Detect which cell encompasses the target text, then output its [x, y] center coordinate. 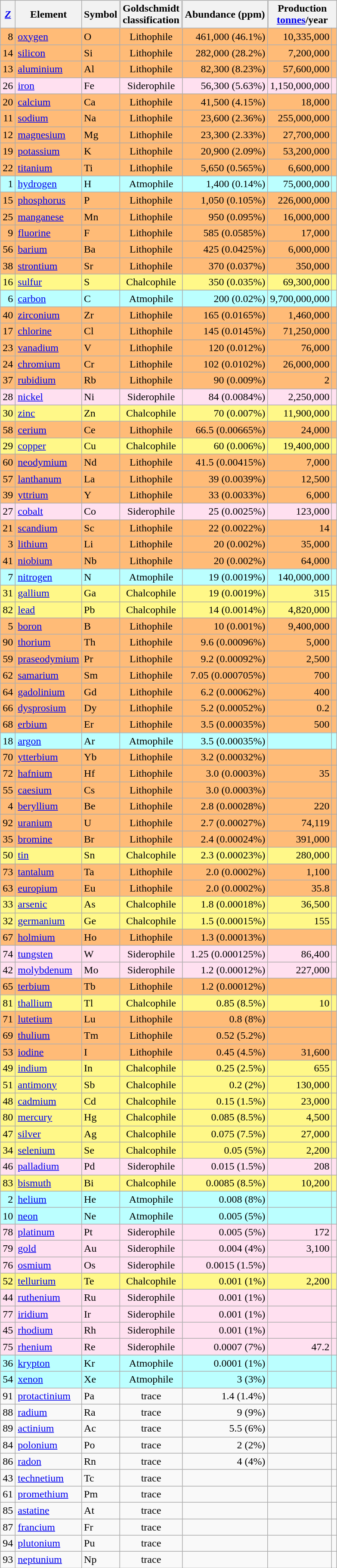
3.2 (0.00032%) [225, 757]
27 [8, 512]
praseodymium [49, 659]
erbium [49, 724]
350,000 [300, 266]
39 (0.0039%) [225, 479]
19,400,000 [300, 446]
34 [8, 1150]
50 [8, 855]
53,200,000 [300, 151]
bromine [49, 839]
2.3 (0.00023%) [225, 855]
ruthenium [49, 1298]
actinium [49, 1429]
1.5 (0.00015%) [225, 921]
H [101, 184]
tungsten [49, 954]
0.2 [300, 708]
Pb [101, 610]
Ir [101, 1314]
41,500 (4.15%) [225, 102]
Sr [101, 266]
K [101, 151]
bismuth [49, 1183]
Eu [101, 888]
26 [8, 86]
370 (0.037%) [225, 266]
cadmium [49, 1101]
123,000 [300, 512]
425 (0.0425%) [225, 250]
Sn [101, 855]
21 [8, 528]
10,335,000 [300, 37]
27,000 [300, 1134]
28 [8, 397]
caesium [49, 790]
Re [101, 1347]
B [101, 626]
37 [8, 380]
xenon [49, 1380]
helium [49, 1199]
22 [8, 167]
77 [8, 1314]
3 (3%) [225, 1380]
Be [101, 806]
2.4 (0.00024%) [225, 839]
antimony [49, 1085]
39 [8, 495]
9,400,000 [300, 626]
holmium [49, 937]
0.2 (2%) [225, 1085]
1,400 (0.14%) [225, 184]
He [101, 1199]
gallium [49, 593]
33 (0.0033%) [225, 495]
samarium [49, 675]
Nd [101, 462]
220 [300, 806]
87 [8, 1527]
35.8 [300, 888]
66 [8, 708]
hafnium [49, 774]
23,000 [300, 1101]
Ac [101, 1429]
282,000 (28.2%) [225, 53]
Cl [101, 331]
64,000 [300, 561]
neptunium [49, 1560]
chlorine [49, 331]
V [101, 348]
71 [8, 1019]
0.52 (5.2%) [225, 1036]
51 [8, 1085]
C [101, 299]
23,600 (2.36%) [225, 118]
protactinium [49, 1396]
60 [8, 462]
Th [101, 642]
Pm [101, 1494]
Ru [101, 1298]
0.085 (8.5%) [225, 1117]
30 [8, 413]
Tb [101, 986]
At [101, 1510]
Po [101, 1445]
1.4 (1.4%) [225, 1396]
cobalt [49, 512]
tantalum [49, 872]
5.5 (6%) [225, 1429]
23,300 (2.33%) [225, 135]
80 [8, 1117]
0.004 (4%) [225, 1248]
mercury [49, 1117]
47 [8, 1134]
Pt [101, 1232]
74 [8, 954]
79 [8, 1248]
255,000,000 [300, 118]
ytterbium [49, 757]
Sb [101, 1085]
W [101, 954]
10 (0.001%) [225, 626]
172 [300, 1232]
6,000,000 [300, 250]
73 [8, 872]
655 [300, 1068]
7,200,000 [300, 53]
89 [8, 1429]
66.5 (0.00665%) [225, 429]
1,460,000 [300, 315]
polonium [49, 1445]
20,900 (2.09%) [225, 151]
0.25 (2.5%) [225, 1068]
uranium [49, 823]
78 [8, 1232]
200 (0.02%) [225, 299]
Ar [101, 741]
5 [8, 626]
Te [101, 1281]
Ti [101, 167]
83 [8, 1183]
Ga [101, 593]
17 [8, 331]
11,900,000 [300, 413]
57 [8, 479]
radon [49, 1461]
27,700,000 [300, 135]
dysprosium [49, 708]
rhenium [49, 1347]
38 [8, 266]
81 [8, 1003]
Cu [101, 446]
82,300 (8.23%) [225, 69]
terbium [49, 986]
lithium [49, 544]
plutonium [49, 1543]
Mn [101, 216]
74,119 [300, 823]
Goldschmidt classification [151, 15]
91 [8, 1396]
41 [8, 561]
82 [8, 610]
Kr [101, 1363]
35,000 [300, 544]
Si [101, 53]
1.8 (0.00018%) [225, 904]
Se [101, 1150]
227,000 [300, 970]
950 (0.095%) [225, 216]
2.8 (0.00028%) [225, 806]
54 [8, 1380]
4,500 [300, 1117]
6.2 (0.00062%) [225, 691]
0.15 (1.5%) [225, 1101]
1.25 (0.000125%) [225, 954]
461,000 (46.1%) [225, 37]
63 [8, 888]
0.8 (8%) [225, 1019]
3,100 [300, 1248]
S [101, 282]
36,500 [300, 904]
copper [49, 446]
Abundance (ppm) [225, 15]
aluminium [49, 69]
germanium [49, 921]
55 [8, 790]
68 [8, 724]
2,250,000 [300, 397]
67 [8, 937]
75,000,000 [300, 184]
chromium [49, 364]
Mo [101, 970]
iodine [49, 1052]
31 [8, 593]
zinc [49, 413]
6 [8, 299]
tellurium [49, 1281]
Bi [101, 1183]
24 [8, 364]
49 [8, 1068]
silicon [49, 53]
hydrogen [49, 184]
0.0007 (7%) [225, 1347]
130,000 [300, 1085]
sulfur [49, 282]
46 [8, 1167]
16,000,000 [300, 216]
thorium [49, 642]
Rb [101, 380]
90 (0.009%) [225, 380]
Tl [101, 1003]
barium [49, 250]
selenium [49, 1150]
Sc [101, 528]
12 [8, 135]
9,700,000,000 [300, 299]
7,000 [300, 462]
58 [8, 429]
102 (0.0102%) [225, 364]
Ho [101, 937]
41.5 (0.00415%) [225, 462]
Ra [101, 1412]
Xe [101, 1380]
gold [49, 1248]
18 [8, 741]
scandium [49, 528]
Li [101, 544]
90 [8, 642]
Productiontonnes/year [302, 15]
I [101, 1052]
500 [300, 724]
francium [49, 1527]
75 [8, 1347]
Np [101, 1560]
0.075 (7.5%) [225, 1134]
Er [101, 724]
165 (0.0165%) [225, 315]
0.45 (4.5%) [225, 1052]
Ni [101, 397]
Mg [101, 135]
4 [8, 806]
Y [101, 495]
7.05 (0.000705%) [225, 675]
15 [8, 200]
Os [101, 1265]
64 [8, 691]
thallium [49, 1003]
5,650 (0.565%) [225, 167]
56 [8, 250]
9 [8, 233]
Br [101, 839]
Gd [101, 691]
rhodium [49, 1330]
europium [49, 888]
25 (0.0025%) [225, 512]
Ce [101, 429]
neodymium [49, 462]
palladium [49, 1167]
1,150,000,000 [300, 86]
Lu [101, 1019]
18,000 [300, 102]
6,000 [300, 495]
391,000 [300, 839]
lanthanum [49, 479]
Rn [101, 1461]
titanium [49, 167]
60 (0.006%) [225, 446]
19 [8, 151]
indium [49, 1068]
Nb [101, 561]
phosphorus [49, 200]
5,000 [300, 642]
226,000,000 [300, 200]
La [101, 479]
315 [300, 593]
carbon [49, 299]
tin [49, 855]
nitrogen [49, 577]
155 [300, 921]
65 [8, 986]
400 [300, 691]
niobium [49, 561]
72 [8, 774]
argon [49, 741]
71,250,000 [300, 331]
beryllium [49, 806]
10,200 [300, 1183]
U [101, 823]
120 (0.012%) [225, 348]
strontium [49, 266]
24,000 [300, 429]
Pu [101, 1543]
56,300 (5.63%) [225, 86]
1,050 (0.105%) [225, 200]
Z [8, 15]
84 (0.0084%) [225, 397]
gadolinium [49, 691]
9 (9%) [225, 1412]
Al [101, 69]
sodium [49, 118]
86 [8, 1461]
350 (0.035%) [225, 282]
N [101, 577]
radium [49, 1412]
42 [8, 970]
22 (0.0022%) [225, 528]
Yb [101, 757]
44 [8, 1298]
208 [300, 1167]
0.008 (8%) [225, 1199]
17,000 [300, 233]
94 [8, 1543]
vanadium [49, 348]
manganese [49, 216]
cerium [49, 429]
Ta [101, 872]
76 [8, 1265]
promethium [49, 1494]
0.0085 (8.5%) [225, 1183]
53 [8, 1052]
potassium [49, 151]
1 [8, 184]
26,000,000 [300, 364]
45 [8, 1330]
31,600 [300, 1052]
platinum [49, 1232]
zirconium [49, 315]
Rh [101, 1330]
25 [8, 216]
8 [8, 37]
84 [8, 1445]
Cr [101, 364]
osmium [49, 1265]
lutetium [49, 1019]
145 (0.0145%) [225, 331]
280,000 [300, 855]
69,300,000 [300, 282]
585 (0.0585%) [225, 233]
40 [8, 315]
Fe [101, 86]
Au [101, 1248]
neon [49, 1216]
Fr [101, 1527]
5.2 (0.00052%) [225, 708]
70 (0.007%) [225, 413]
88 [8, 1412]
technetium [49, 1478]
Zn [101, 413]
Ge [101, 921]
Pd [101, 1167]
Symbol [101, 15]
2 (2%) [225, 1445]
F [101, 233]
astatine [49, 1510]
iridium [49, 1314]
70 [8, 757]
Dy [101, 708]
23 [8, 348]
Hg [101, 1117]
33 [8, 904]
Ba [101, 250]
yttrium [49, 495]
thulium [49, 1036]
Tm [101, 1036]
Cs [101, 790]
2,500 [300, 659]
lead [49, 610]
32 [8, 921]
9.6 (0.00096%) [225, 642]
6,600,000 [300, 167]
silver [49, 1134]
Cd [101, 1101]
0.015 (1.5%) [225, 1167]
Ne [101, 1216]
boron [49, 626]
11 [8, 118]
nickel [49, 397]
14 (0.0014%) [225, 610]
0.85 (8.5%) [225, 1003]
Ca [101, 102]
59 [8, 659]
P [101, 200]
Pr [101, 659]
arsenic [49, 904]
Na [101, 118]
61 [8, 1494]
57,600,000 [300, 69]
86,400 [300, 954]
48 [8, 1101]
7 [8, 577]
oxygen [49, 37]
12,500 [300, 479]
Co [101, 512]
36 [8, 1363]
4 (4%) [225, 1461]
92 [8, 823]
29 [8, 446]
52 [8, 1281]
molybdenum [49, 970]
62 [8, 675]
76,000 [300, 348]
rubidium [49, 380]
iron [49, 86]
85 [8, 1510]
1,100 [300, 872]
Sm [101, 675]
93 [8, 1560]
0.05 (5%) [225, 1150]
20 [8, 102]
0.0001 (1%) [225, 1363]
140,000,000 [300, 577]
Zr [101, 315]
krypton [49, 1363]
2.7 (0.00027%) [225, 823]
Ag [101, 1134]
Hf [101, 774]
As [101, 904]
fluorine [49, 233]
47.2 [300, 1347]
69 [8, 1036]
4,820,000 [300, 610]
Pa [101, 1396]
13 [8, 69]
Element [49, 15]
calcium [49, 102]
16 [8, 282]
43 [8, 1478]
3 [8, 544]
0.0015 (1.5%) [225, 1265]
9.2 (0.00092%) [225, 659]
700 [300, 675]
magnesium [49, 135]
In [101, 1068]
O [101, 37]
Tc [101, 1478]
1.3 (0.00013%) [225, 937]
